Provide the [x, y] coordinate of the cell's center where the given text is located.  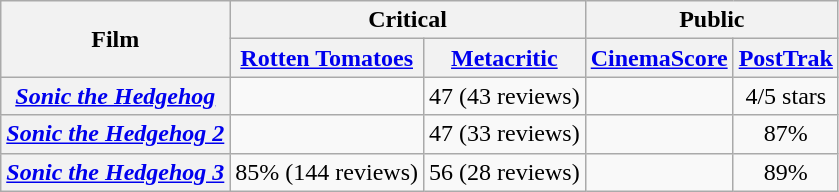
4/5 stars [786, 96]
Film [116, 39]
89% [786, 172]
Sonic the Hedgehog [116, 96]
47 (43 reviews) [505, 96]
Rotten Tomatoes [327, 58]
PostTrak [786, 58]
56 (28 reviews) [505, 172]
Metacritic [505, 58]
85% (144 reviews) [327, 172]
87% [786, 134]
Sonic the Hedgehog 3 [116, 172]
Public [712, 20]
47 (33 reviews) [505, 134]
Critical [408, 20]
CinemaScore [659, 58]
Sonic the Hedgehog 2 [116, 134]
